Detect which cell encompasses the target text, then output its [X, Y] center coordinate. 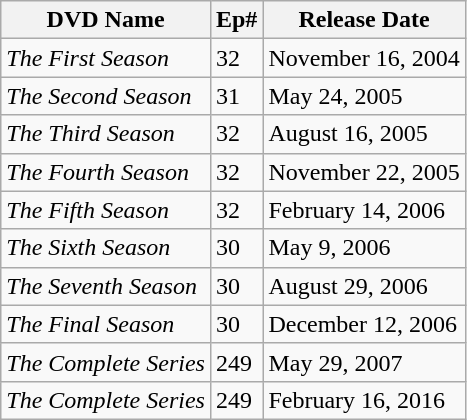
DVD Name [106, 20]
May 29, 2007 [364, 362]
The Fourth Season [106, 172]
The Sixth Season [106, 248]
31 [236, 96]
The First Season [106, 58]
The Seventh Season [106, 286]
May 9, 2006 [364, 248]
The Final Season [106, 324]
The Third Season [106, 134]
November 22, 2005 [364, 172]
February 14, 2006 [364, 210]
February 16, 2016 [364, 400]
August 29, 2006 [364, 286]
December 12, 2006 [364, 324]
Release Date [364, 20]
The Fifth Season [106, 210]
May 24, 2005 [364, 96]
August 16, 2005 [364, 134]
November 16, 2004 [364, 58]
Ep# [236, 20]
The Second Season [106, 96]
